For the text-containing cell, return its midpoint in (x, y) coordinate format. 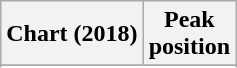
Chart (2018) (72, 34)
Peakposition (189, 34)
